Return the (X, Y) coordinate for the center point of the cell that contains the specified text.  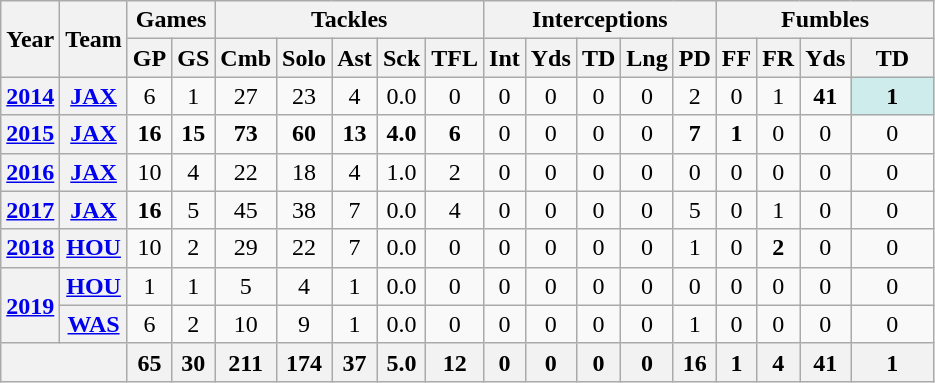
Games (170, 20)
73 (246, 134)
2017 (30, 210)
2016 (30, 172)
29 (246, 248)
Interceptions (600, 20)
174 (304, 362)
23 (304, 96)
13 (355, 134)
Solo (304, 58)
2015 (30, 134)
Ast (355, 58)
2019 (30, 305)
Year (30, 39)
FR (778, 58)
18 (304, 172)
5.0 (401, 362)
45 (246, 210)
37 (355, 362)
2014 (30, 96)
FF (736, 58)
38 (304, 210)
Tackles (350, 20)
WAS (94, 324)
65 (149, 362)
Int (505, 58)
30 (194, 362)
15 (194, 134)
Lng (647, 58)
12 (455, 362)
60 (304, 134)
Fumbles (825, 20)
Sck (401, 58)
Team (94, 39)
1.0 (401, 172)
GS (194, 58)
TFL (455, 58)
211 (246, 362)
2018 (30, 248)
Cmb (246, 58)
27 (246, 96)
PD (694, 58)
9 (304, 324)
4.0 (401, 134)
GP (149, 58)
